For the text-containing cell, return its midpoint in (x, y) coordinate format. 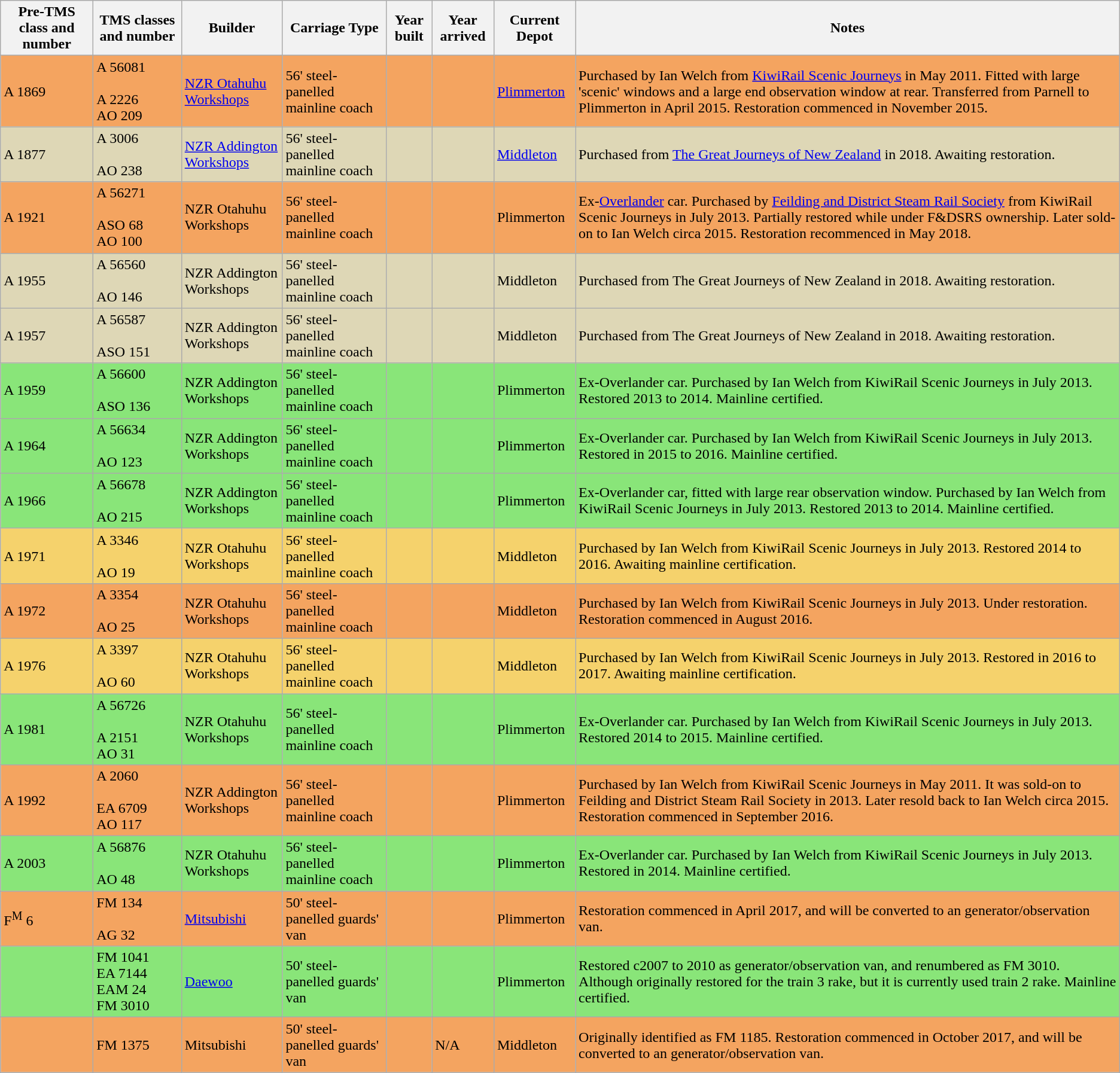
A 1877 (47, 154)
A 56600ASO 136 (138, 391)
A 3346AO 19 (138, 556)
Ex-Overlander car. Purchased by Ian Welch from KiwiRail Scenic Journeys in July 2013. Restored in 2014. Mainline certified. (848, 864)
A 3006AO 238 (138, 154)
FM 1041EA 7144 EAM 24 FM 3010 (138, 982)
Purchased by Ian Welch from KiwiRail Scenic Journeys in July 2013. Restored 2014 to 2016. Awaiting mainline certification. (848, 556)
Daewoo (232, 982)
A 1972 (47, 611)
TMS classes and number (138, 28)
Originally identified as FM 1185. Restoration commenced in October 2017, and will be converted to an generator/observation van. (848, 1045)
A 56726A 2151 AO 31 (138, 730)
FM 1375 (138, 1045)
Current Depot (534, 28)
A 2003 (47, 864)
A 56587ASO 151 (138, 336)
FM 6 (47, 919)
A 1955 (47, 281)
A 1981 (47, 730)
A 56876AO 48 (138, 864)
Ex-Overlander car. Purchased by Ian Welch from KiwiRail Scenic Journeys in July 2013. Restored in 2015 to 2016. Mainline certified. (848, 446)
A 3397AO 60 (138, 666)
A 56271ASO 68 AO 100 (138, 218)
Year built (409, 28)
A 1971 (47, 556)
A 1992 (47, 800)
N/A (463, 1045)
Restoration commenced in April 2017, and will be converted to an generator/observation van. (848, 919)
A 56081 A 2226 AO 209 (138, 91)
Purchased by Ian Welch from KiwiRail Scenic Journeys in July 2013. Restored in 2016 to 2017. Awaiting mainline certification. (848, 666)
Ex-Overlander car. Purchased by Ian Welch from KiwiRail Scenic Journeys in July 2013. Restored 2013 to 2014. Mainline certified. (848, 391)
A 56560AO 146 (138, 281)
A 1921 (47, 218)
A 1964 (47, 446)
Carriage Type (334, 28)
A 1957 (47, 336)
A 3354AO 25 (138, 611)
FM 134AG 32 (138, 919)
Purchased by Ian Welch from KiwiRail Scenic Journeys in July 2013. Under restoration. Restoration commenced in August 2016. (848, 611)
Ex-Overlander car. Purchased by Ian Welch from KiwiRail Scenic Journeys in July 2013. Restored 2014 to 2015. Mainline certified. (848, 730)
A 1966 (47, 501)
A 1976 (47, 666)
A 56678AO 215 (138, 501)
Builder (232, 28)
A 56634AO 123 (138, 446)
Year arrived (463, 28)
A 1959 (47, 391)
A 1869 (47, 91)
Notes (848, 28)
Pre-TMS class and number (47, 28)
A 2060EA 6709 AO 117 (138, 800)
